Capture the cell that displays the provided text and extract its [x, y] central coordinate. 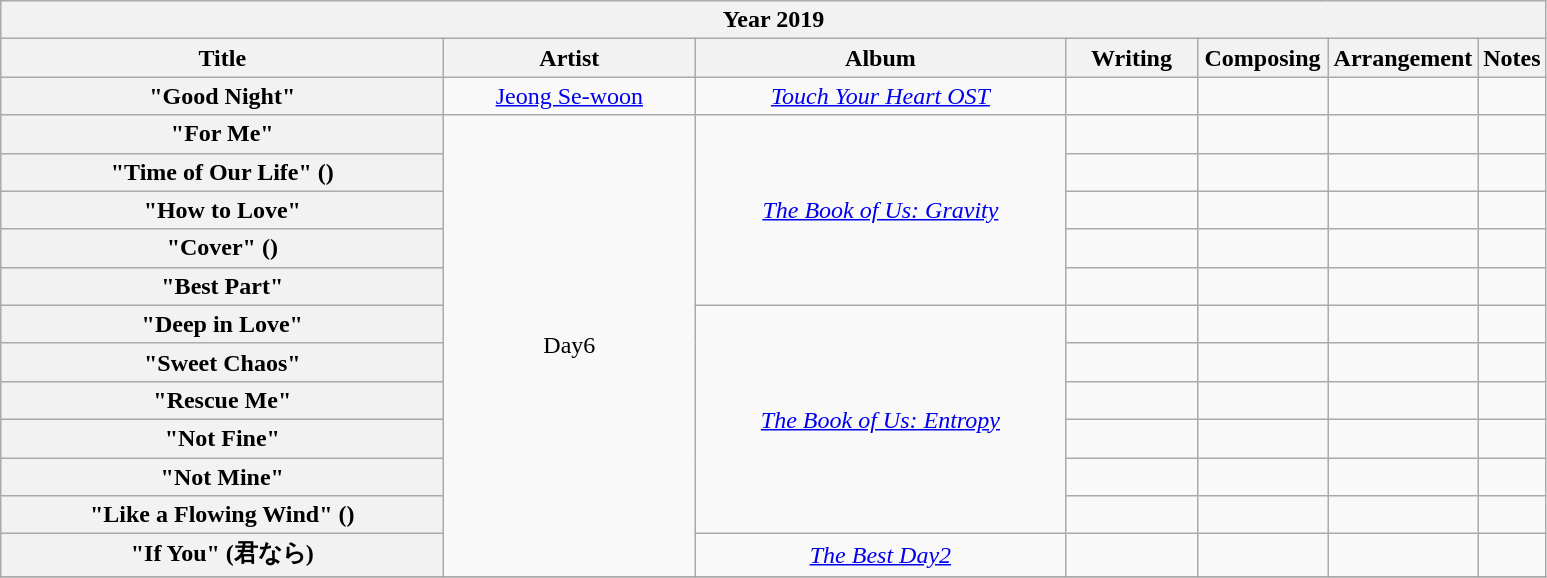
Writing [1132, 58]
"Not Fine" [222, 438]
Title [222, 58]
"Like a Flowing Wind" () [222, 515]
"Time of Our Life" () [222, 172]
"Good Night" [222, 96]
"If You" (君なら) [222, 556]
Year 2019 [774, 20]
"Rescue Me" [222, 400]
Arrangement [1403, 58]
Artist [570, 58]
"Best Part" [222, 286]
"For Me" [222, 134]
Notes [1512, 58]
Composing [1262, 58]
Album [880, 58]
"Not Mine" [222, 477]
The Book of Us: Entropy [880, 419]
Day6 [570, 346]
"Deep in Love" [222, 324]
Touch Your Heart OST [880, 96]
"How to Love" [222, 210]
"Cover" () [222, 248]
"Sweet Chaos" [222, 362]
The Best Day2 [880, 556]
The Book of Us: Gravity [880, 210]
Jeong Se-woon [570, 96]
